Scan for the cell matching the given text and deliver its (X, Y) coordinate at center. 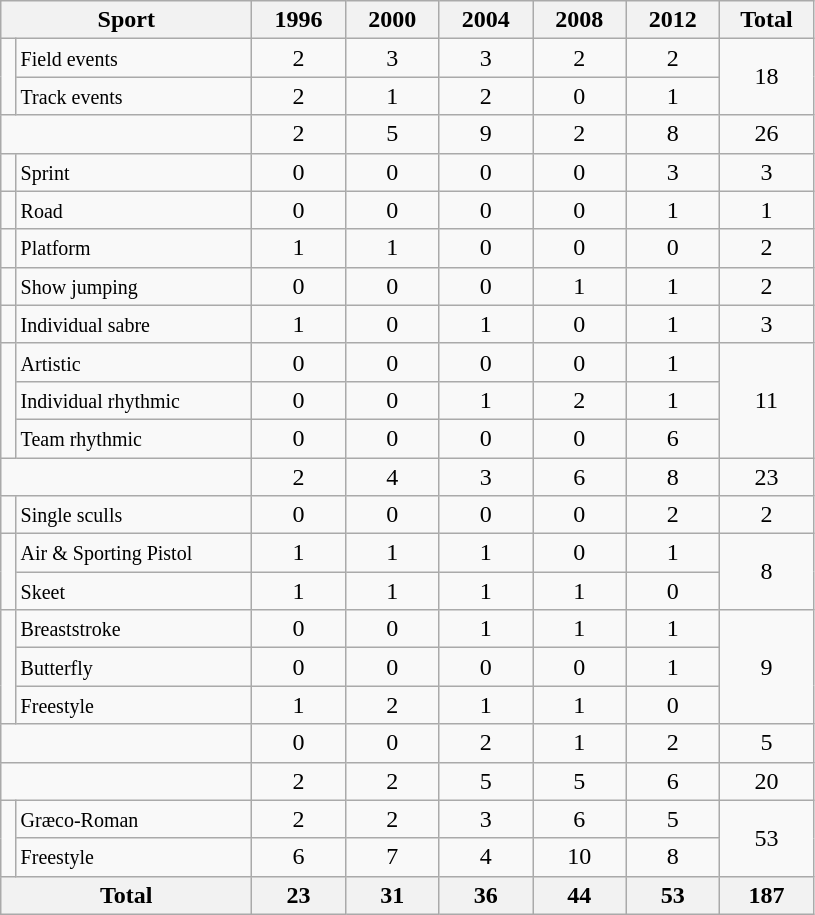
Butterfly (134, 667)
Single sculls (134, 515)
11 (767, 400)
Team rhythmic (134, 438)
Field events (134, 58)
Artistic (134, 362)
187 (767, 895)
26 (767, 134)
Græco-Roman (134, 819)
2004 (486, 20)
Track events (134, 96)
10 (579, 857)
Sport (126, 20)
Skeet (134, 591)
7 (392, 857)
36 (486, 895)
Platform (134, 248)
Breaststroke (134, 629)
44 (579, 895)
Sprint (134, 172)
Individual rhythmic (134, 400)
2008 (579, 20)
1996 (299, 20)
2012 (673, 20)
31 (392, 895)
Air & Sporting Pistol (134, 553)
Road (134, 210)
20 (767, 781)
Show jumping (134, 286)
Individual sabre (134, 324)
2000 (392, 20)
18 (767, 77)
